Search for the cell housing the specified text and yield its [X, Y] center coordinate. 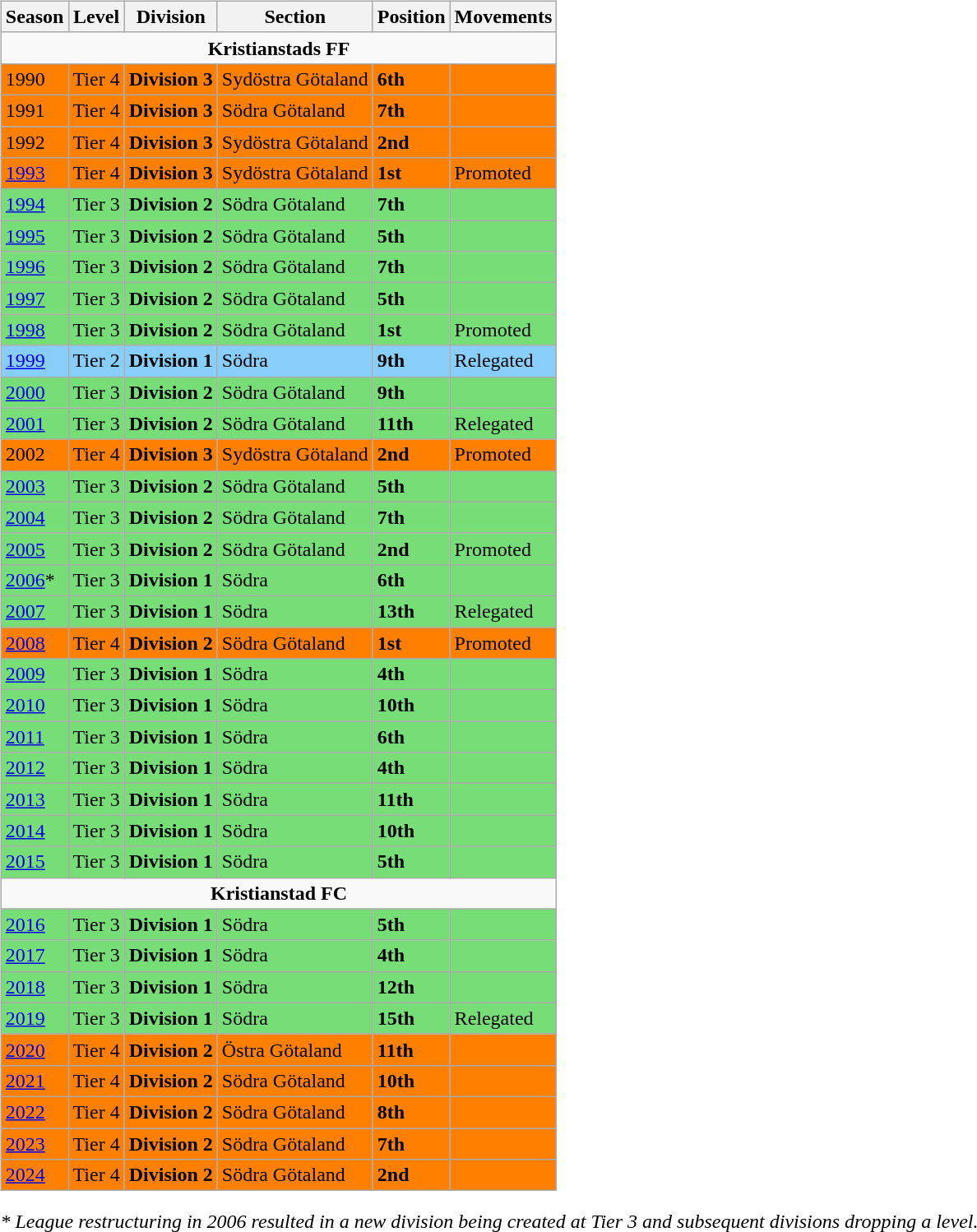
2011 [35, 737]
Section [294, 16]
2016 [35, 924]
2017 [35, 956]
2019 [35, 1018]
2002 [35, 455]
1994 [35, 205]
1995 [35, 236]
2023 [35, 1144]
Östra Götaland [294, 1049]
Season [35, 16]
13th [411, 611]
2024 [35, 1175]
2000 [35, 392]
Position [411, 16]
12th [411, 987]
2008 [35, 642]
Tier 2 [96, 361]
15th [411, 1018]
Movements [503, 16]
2010 [35, 706]
Division [171, 16]
1997 [35, 299]
2003 [35, 486]
2001 [35, 424]
1990 [35, 79]
2020 [35, 1049]
2018 [35, 987]
Kristianstad FC [279, 893]
2005 [35, 549]
2006* [35, 580]
1991 [35, 110]
2012 [35, 768]
8th [411, 1112]
2015 [35, 862]
2021 [35, 1081]
1999 [35, 361]
Kristianstads FF [279, 48]
1993 [35, 174]
2022 [35, 1112]
2009 [35, 674]
1992 [35, 142]
2013 [35, 799]
2014 [35, 831]
1998 [35, 330]
2004 [35, 517]
Level [96, 16]
2007 [35, 611]
1996 [35, 267]
